Find where the given text appears and provide that cell's center as (x, y) coordinate. 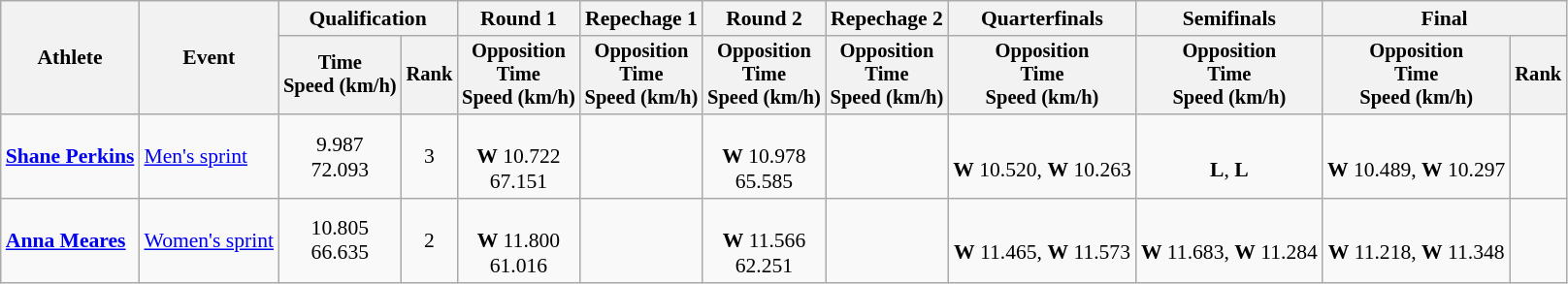
Athlete (70, 58)
Quarterfinals (1042, 18)
W 10.97865.585 (765, 157)
Round 1 (518, 18)
W 11.80061.016 (518, 240)
Men's sprint (209, 157)
3 (430, 157)
W 10.72267.151 (518, 157)
W 11.465, W 11.573 (1042, 240)
Semifinals (1229, 18)
W 10.520, W 10.263 (1042, 157)
W 10.489, W 10.297 (1417, 157)
W 11.56662.251 (765, 240)
2 (430, 240)
W 11.218, W 11.348 (1417, 240)
Women's sprint (209, 240)
Shane Perkins (70, 157)
Anna Meares (70, 240)
Event (209, 58)
10.80566.635 (340, 240)
Round 2 (765, 18)
W 11.683, W 11.284 (1229, 240)
Final (1444, 18)
Qualification (368, 18)
Repechage 1 (642, 18)
TimeSpeed (km/h) (340, 76)
L, L (1229, 157)
9.98772.093 (340, 157)
Repechage 2 (887, 18)
